Identify which cell holds the provided text, then report its (x, y) central coordinate. 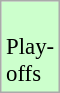
Play-offs (30, 47)
